Detect which cell encompasses the target text, then output its (X, Y) center coordinate. 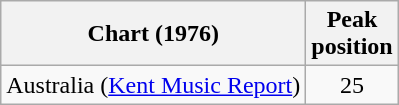
Peakposition (352, 34)
25 (352, 85)
Chart (1976) (154, 34)
Australia (Kent Music Report) (154, 85)
